Find where the given text appears and provide that cell's center as (x, y) coordinate. 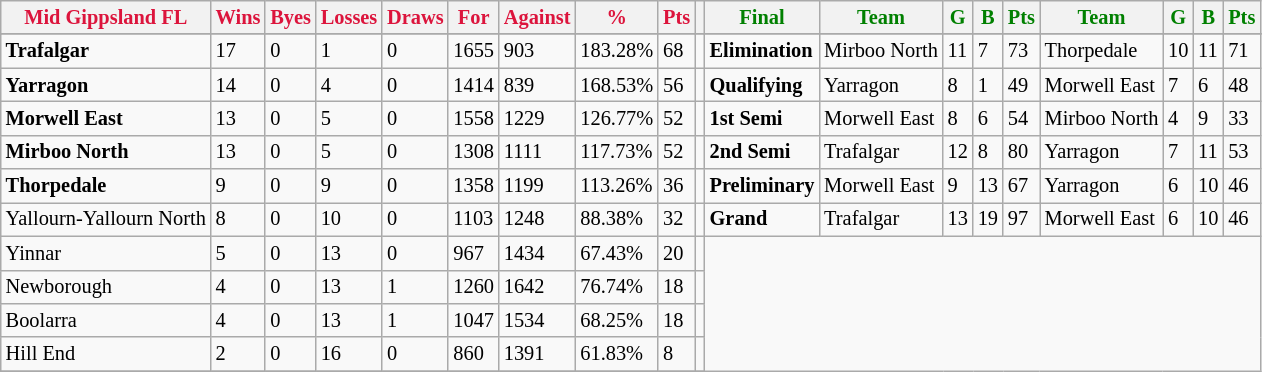
1414 (473, 85)
126.77% (616, 118)
1st Semi (762, 118)
54 (1022, 118)
36 (676, 186)
32 (676, 219)
56 (676, 85)
2nd Semi (762, 152)
% (616, 17)
19 (988, 219)
Newborough (106, 287)
Mid Gippsland FL (106, 17)
839 (538, 85)
17 (238, 51)
1103 (473, 219)
1391 (538, 354)
71 (1242, 51)
183.28% (616, 51)
1434 (538, 253)
67 (1022, 186)
1047 (473, 320)
Draws (415, 17)
1558 (473, 118)
61.83% (616, 354)
49 (1022, 85)
Hill End (106, 354)
33 (1242, 118)
113.26% (616, 186)
Losses (349, 17)
16 (349, 354)
903 (538, 51)
1358 (473, 186)
1655 (473, 51)
860 (473, 354)
1229 (538, 118)
Byes (290, 17)
1199 (538, 186)
20 (676, 253)
Boolarra (106, 320)
12 (958, 152)
1260 (473, 287)
1308 (473, 152)
1111 (538, 152)
2 (238, 354)
76.74% (616, 287)
Against (538, 17)
Elimination (762, 51)
14 (238, 85)
117.73% (616, 152)
967 (473, 253)
88.38% (616, 219)
1642 (538, 287)
Qualifying (762, 85)
68.25% (616, 320)
67.43% (616, 253)
97 (1022, 219)
48 (1242, 85)
168.53% (616, 85)
Yallourn-Yallourn North (106, 219)
For (473, 17)
73 (1022, 51)
1248 (538, 219)
1534 (538, 320)
Yinnar (106, 253)
Wins (238, 17)
68 (676, 51)
80 (1022, 152)
Final (762, 17)
Grand (762, 219)
53 (1242, 152)
Preliminary (762, 186)
